Detect which cell encompasses the target text, then output its (X, Y) center coordinate. 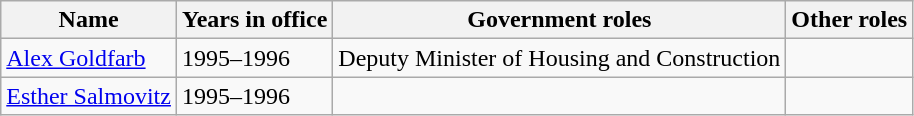
Years in office (254, 20)
Other roles (850, 20)
Alex Goldfarb (89, 58)
Government roles (560, 20)
Deputy Minister of Housing and Construction (560, 58)
Name (89, 20)
Esther Salmovitz (89, 96)
